Provide the (x, y) coordinate of the cell's center where the given text is located.  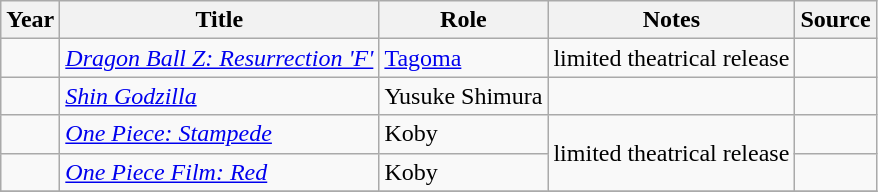
Year (30, 20)
Shin Godzilla (220, 96)
Tagoma (464, 58)
One Piece: Stampede (220, 134)
One Piece Film: Red (220, 172)
Yusuke Shimura (464, 96)
Title (220, 20)
Dragon Ball Z: Resurrection 'F' (220, 58)
Role (464, 20)
Source (836, 20)
Notes (672, 20)
